Determine the [X, Y] coordinate at the center of the cell enclosing the given text.  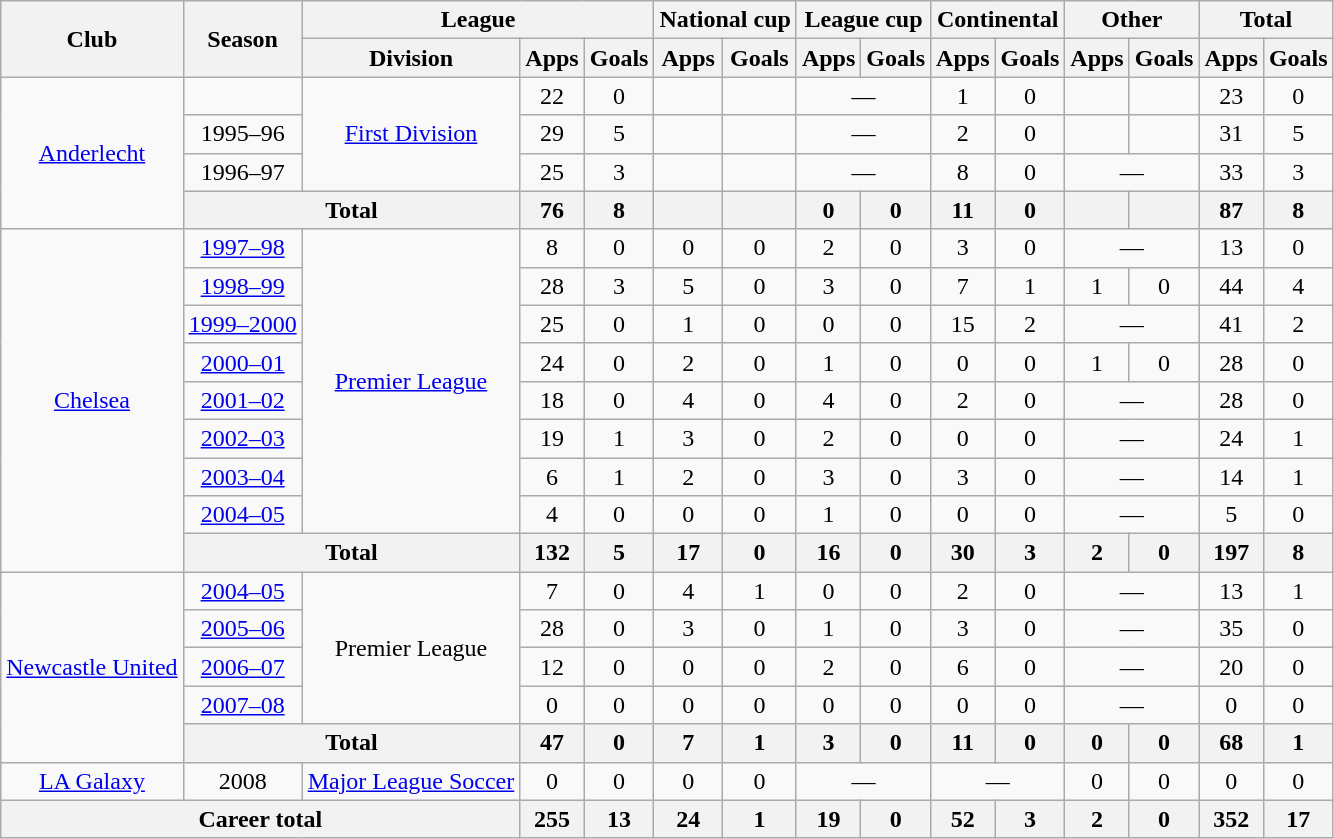
1996–97 [242, 172]
33 [1231, 172]
255 [552, 819]
197 [1231, 553]
29 [552, 134]
23 [1231, 96]
Continental [998, 20]
20 [1231, 667]
12 [552, 667]
Club [92, 39]
87 [1231, 210]
2000–01 [242, 362]
44 [1231, 286]
National cup [725, 20]
18 [552, 400]
1997–98 [242, 248]
Newcastle United [92, 667]
15 [963, 324]
132 [552, 553]
Division [411, 58]
47 [552, 743]
35 [1231, 629]
14 [1231, 477]
Career total [260, 819]
352 [1231, 819]
LA Galaxy [92, 781]
52 [963, 819]
Season [242, 39]
2008 [242, 781]
2001–02 [242, 400]
31 [1231, 134]
41 [1231, 324]
League cup [863, 20]
2002–03 [242, 438]
2005–06 [242, 629]
Anderlecht [92, 153]
68 [1231, 743]
2003–04 [242, 477]
2006–07 [242, 667]
16 [828, 553]
Chelsea [92, 400]
76 [552, 210]
2007–08 [242, 705]
1999–2000 [242, 324]
1995–96 [242, 134]
30 [963, 553]
1998–99 [242, 286]
22 [552, 96]
League [478, 20]
First Division [411, 134]
Major League Soccer [411, 781]
Other [1132, 20]
